Search for the cell housing the specified text and yield its [x, y] center coordinate. 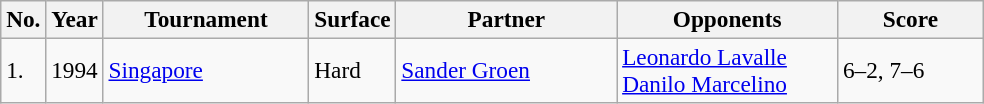
Score [911, 19]
1994 [74, 70]
Year [74, 19]
Leonardo Lavalle Danilo Marcelino [728, 70]
Opponents [728, 19]
Hard [352, 70]
Partner [506, 19]
No. [24, 19]
1. [24, 70]
Sander Groen [506, 70]
Surface [352, 19]
Tournament [206, 19]
6–2, 7–6 [911, 70]
Singapore [206, 70]
